Determine the [X, Y] coordinate at the center of the cell enclosing the given text.  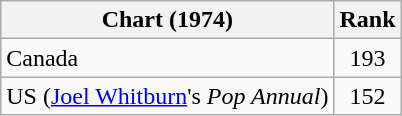
US (Joel Whitburn's Pop Annual) [168, 96]
Canada [168, 58]
152 [368, 96]
Rank [368, 20]
Chart (1974) [168, 20]
193 [368, 58]
